Identify which cell holds the provided text, then report its [X, Y] central coordinate. 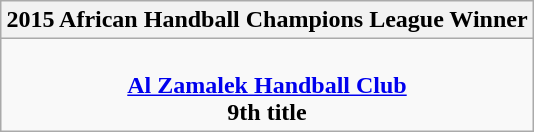
2015 African Handball Champions League Winner [267, 20]
Al Zamalek Handball Club9th title [267, 85]
